From the cell containing the given text, extract its center point as (x, y) coordinate. 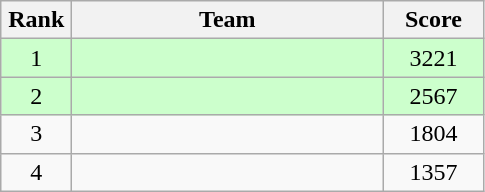
4 (36, 172)
1804 (434, 134)
3 (36, 134)
1 (36, 58)
2 (36, 96)
2567 (434, 96)
Team (228, 20)
1357 (434, 172)
Score (434, 20)
3221 (434, 58)
Rank (36, 20)
